Identify which cell holds the provided text, then report its (X, Y) central coordinate. 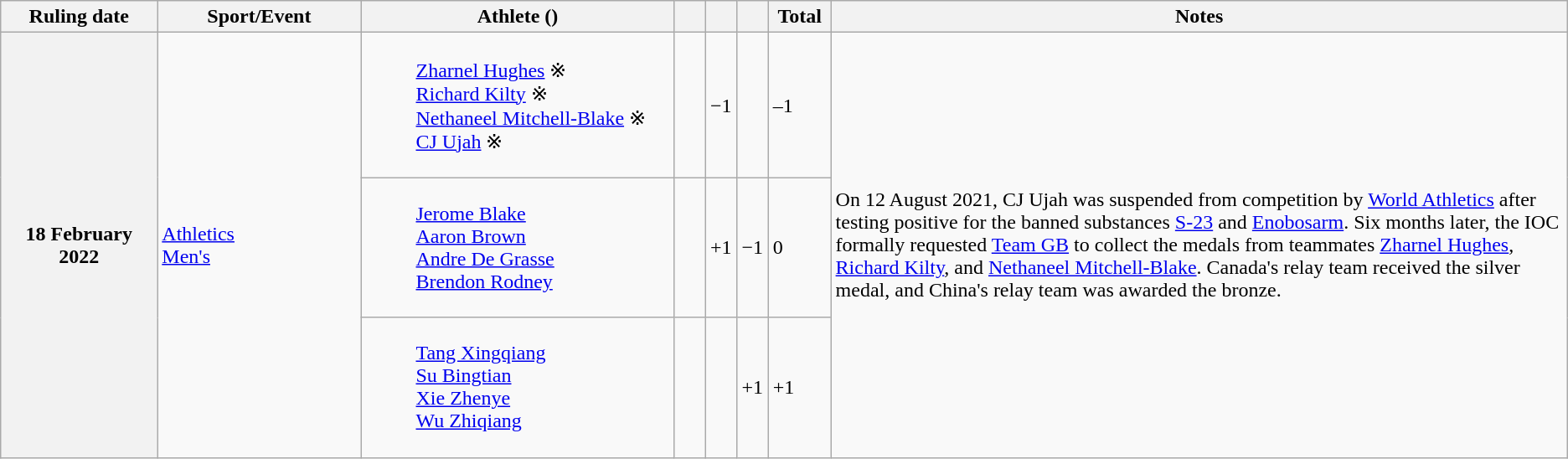
Zharnel Hughes ※Richard Kilty ※Nethaneel Mitchell-Blake ※CJ Ujah ※ (518, 106)
Ruling date (79, 17)
Total (799, 17)
AthleticsMen's (260, 245)
Athlete () (518, 17)
0 (799, 248)
–1 (799, 106)
18 February 2022 (79, 245)
Tang XingqiangSu BingtianXie ZhenyeWu Zhiqiang (518, 387)
Sport/Event (260, 17)
Jerome BlakeAaron BrownAndre De GrasseBrendon Rodney (518, 248)
Notes (1199, 17)
